Find where the given text appears and provide that cell's center as (x, y) coordinate. 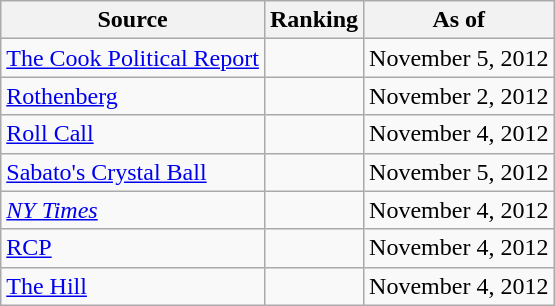
Ranking (314, 20)
RCP (133, 248)
Roll Call (133, 134)
November 2, 2012 (459, 96)
The Hill (133, 286)
The Cook Political Report (133, 58)
NY Times (133, 210)
As of (459, 20)
Sabato's Crystal Ball (133, 172)
Source (133, 20)
Rothenberg (133, 96)
